Pinpoint the cell where the given text exists, returning its (X, Y) midpoint coordinate. 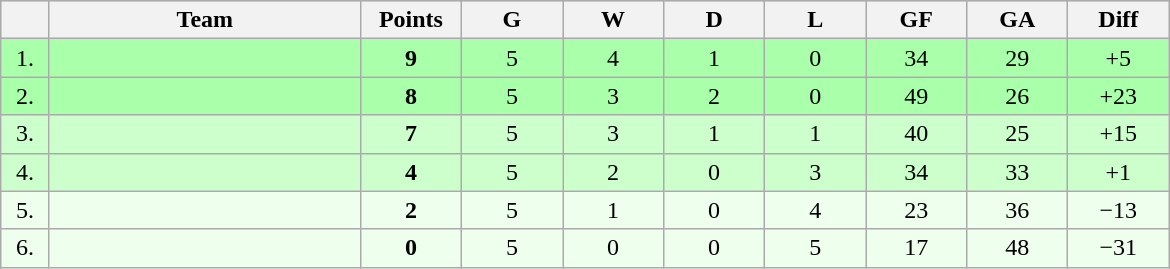
17 (916, 248)
33 (1018, 172)
D (714, 20)
5. (26, 210)
26 (1018, 96)
G (512, 20)
29 (1018, 58)
L (816, 20)
8 (410, 96)
1. (26, 58)
49 (916, 96)
40 (916, 134)
+1 (1118, 172)
+23 (1118, 96)
GF (916, 20)
23 (916, 210)
GA (1018, 20)
−13 (1118, 210)
7 (410, 134)
Points (410, 20)
2. (26, 96)
+5 (1118, 58)
4. (26, 172)
6. (26, 248)
9 (410, 58)
+15 (1118, 134)
48 (1018, 248)
Diff (1118, 20)
25 (1018, 134)
W (612, 20)
−31 (1118, 248)
3. (26, 134)
Team (204, 20)
36 (1018, 210)
